Output the (x, y) coordinate of the center of the cell containing the given text.  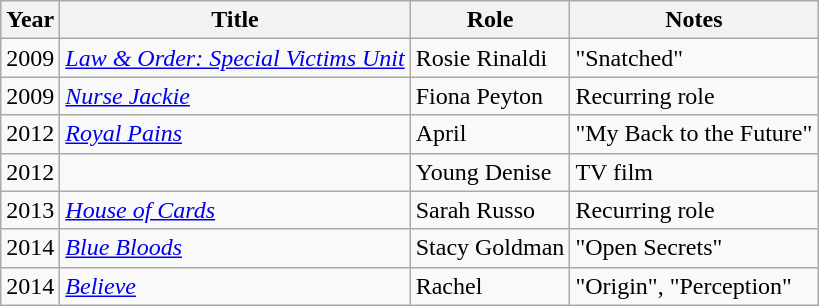
"My Back to the Future" (694, 134)
Title (235, 20)
Stacy Goldman (490, 248)
Role (490, 20)
Law & Order: Special Victims Unit (235, 58)
Notes (694, 20)
Nurse Jackie (235, 96)
2013 (30, 210)
"Open Secrets" (694, 248)
TV film (694, 172)
Rosie Rinaldi (490, 58)
Year (30, 20)
Sarah Russo (490, 210)
House of Cards (235, 210)
Rachel (490, 286)
"Snatched" (694, 58)
Royal Pains (235, 134)
"Origin", "Perception" (694, 286)
Young Denise (490, 172)
Blue Bloods (235, 248)
Believe (235, 286)
Fiona Peyton (490, 96)
April (490, 134)
